Search for the cell housing the specified text and yield its (x, y) center coordinate. 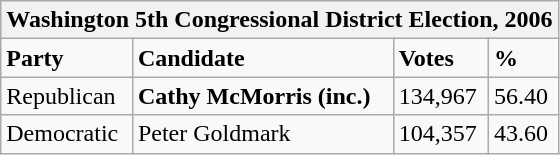
Peter Goldmark (262, 134)
Candidate (262, 58)
Washington 5th Congressional District Election, 2006 (280, 20)
Cathy McMorris (inc.) (262, 96)
% (523, 58)
134,967 (440, 96)
Party (67, 58)
56.40 (523, 96)
Democratic (67, 134)
Votes (440, 58)
Republican (67, 96)
104,357 (440, 134)
43.60 (523, 134)
